Pinpoint the cell where the given text exists, returning its [x, y] midpoint coordinate. 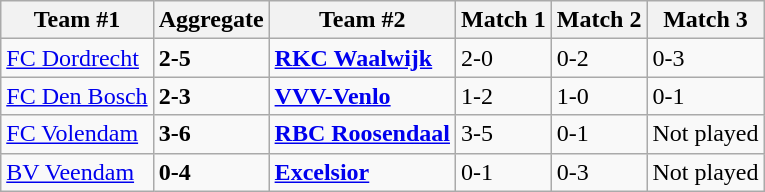
FC Dordrecht [77, 58]
2-5 [211, 58]
2-3 [211, 96]
1-2 [504, 96]
1-0 [599, 96]
VVV-Venlo [362, 96]
0-4 [211, 172]
BV Veendam [77, 172]
3-5 [504, 134]
RKC Waalwijk [362, 58]
RBC Roosendaal [362, 134]
0-2 [599, 58]
2-0 [504, 58]
3-6 [211, 134]
FC Volendam [77, 134]
Match 1 [504, 20]
Aggregate [211, 20]
Team #2 [362, 20]
Excelsior [362, 172]
Match 3 [706, 20]
Match 2 [599, 20]
Team #1 [77, 20]
FC Den Bosch [77, 96]
